Capture the cell that displays the provided text and extract its (x, y) central coordinate. 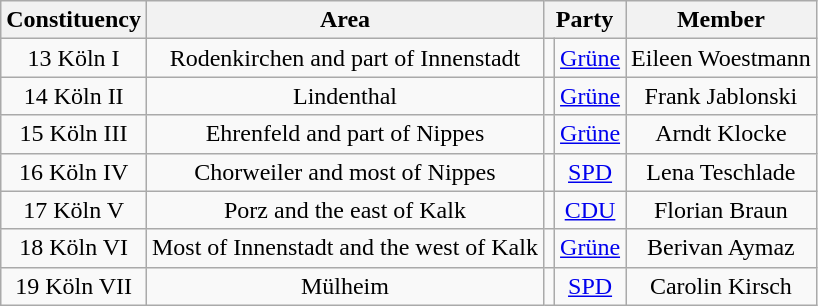
Ehrenfeld and part of Nippes (344, 134)
Rodenkirchen and part of Innenstadt (344, 58)
Frank Jablonski (722, 96)
15 Köln III (74, 134)
Berivan Aymaz (722, 248)
Party (584, 20)
18 Köln VI (74, 248)
CDU (590, 210)
Florian Braun (722, 210)
Mülheim (344, 286)
Lindenthal (344, 96)
16 Köln IV (74, 172)
Arndt Klocke (722, 134)
Most of Innenstadt and the west of Kalk (344, 248)
Constituency (74, 20)
Carolin Kirsch (722, 286)
Area (344, 20)
17 Köln V (74, 210)
Porz and the east of Kalk (344, 210)
Member (722, 20)
Chorweiler and most of Nippes (344, 172)
Lena Teschlade (722, 172)
19 Köln VII (74, 286)
14 Köln II (74, 96)
13 Köln I (74, 58)
Eileen Woestmann (722, 58)
